Scan for the cell matching the given text and deliver its [x, y] coordinate at center. 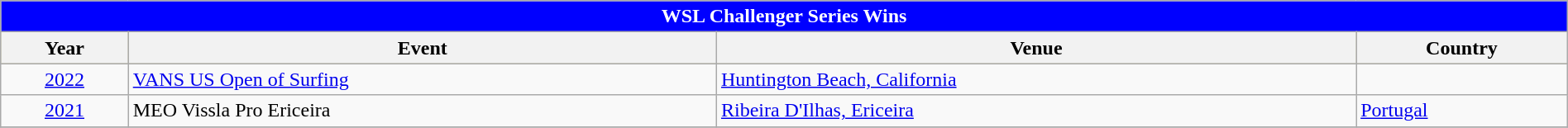
Venue [1035, 48]
Event [422, 48]
MEO Vissla Pro Ericeira [422, 111]
Portugal [1462, 111]
Year [65, 48]
2022 [65, 79]
Ribeira D'Ilhas, Ericeira [1035, 111]
Huntington Beach, California [1035, 79]
VANS US Open of Surfing [422, 79]
2021 [65, 111]
WSL Challenger Series Wins [784, 17]
Country [1462, 48]
